Detect which cell encompasses the target text, then output its [x, y] center coordinate. 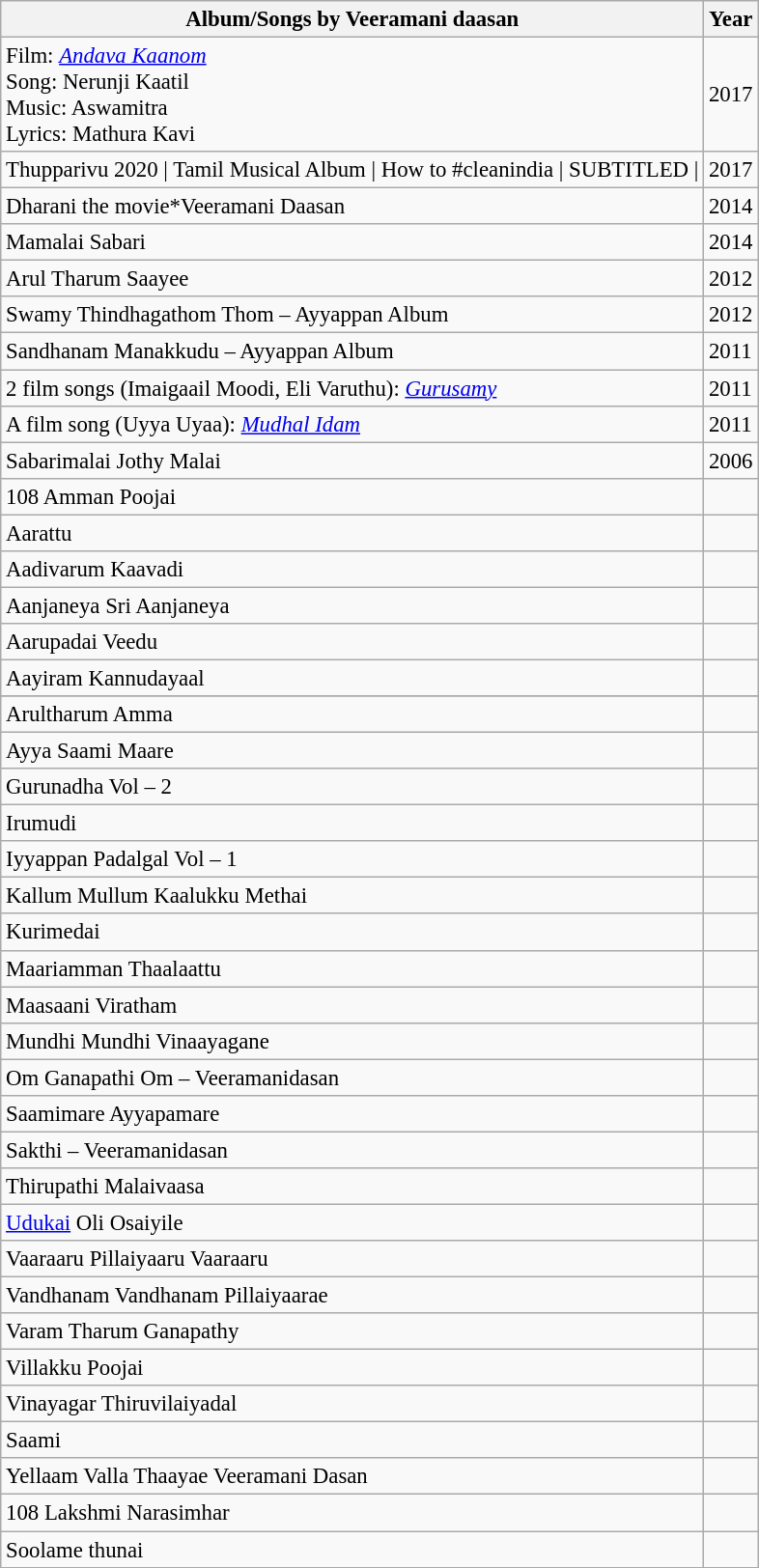
Maasaani Viratham [352, 1005]
Dharani the movie*Veeramani Daasan [352, 207]
Year [731, 19]
Aadivarum Kaavadi [352, 570]
Film: Andava KaanomSong: Nerunji KaatilMusic: AswamitraLyrics: Mathura Kavi [352, 95]
Om Ganapathi Om – Veeramanidasan [352, 1078]
Udukai Oli Osaiyile [352, 1222]
Aanjaneya Sri Aanjaneya [352, 605]
Kurimedai [352, 933]
A film song (Uyya Uyaa): Mudhal Idam [352, 424]
Aarupadai Veedu [352, 642]
Iyyappan Padalgal Vol – 1 [352, 859]
Vaaraaru Pillaiyaaru Vaaraaru [352, 1259]
Album/Songs by Veeramani daasan [352, 19]
Villakku Poojai [352, 1368]
Soolame thunai [352, 1550]
Sandhanam Manakkudu – Ayyappan Album [352, 351]
Mundhi Mundhi Vinaayagane [352, 1041]
Maariamman Thaalaattu [352, 968]
Gurunadha Vol – 2 [352, 787]
Aarattu [352, 533]
Saami [352, 1441]
Yellaam Valla Thaayae Veeramani Dasan [352, 1476]
2 film songs (Imaigaail Moodi, Eli Varuthu): Gurusamy [352, 388]
2006 [731, 461]
Aayiram Kannudayaal [352, 678]
Sabarimalai Jothy Malai [352, 461]
Saamimare Ayyapamare [352, 1114]
Vandhanam Vandhanam Pillaiyaarae [352, 1296]
Sakthi – Veeramanidasan [352, 1150]
Mamalai Sabari [352, 242]
108 Amman Poojai [352, 496]
Thupparivu 2020 | Tamil Musical Album | How to #cleanindia | SUBTITLED | [352, 170]
108 Lakshmi Narasimhar [352, 1513]
Arultharum Amma [352, 714]
Ayya Saami Maare [352, 751]
Swamy Thindhagathom Thom – Ayyappan Album [352, 316]
Irumudi [352, 824]
Varam Tharum Ganapathy [352, 1331]
Thirupathi Malaivaasa [352, 1187]
Vinayagar Thiruvilaiyadal [352, 1404]
Kallum Mullum Kaalukku Methai [352, 896]
Arul Tharum Saayee [352, 279]
